Locate the cell with the specified text and output its (x, y) center coordinate. 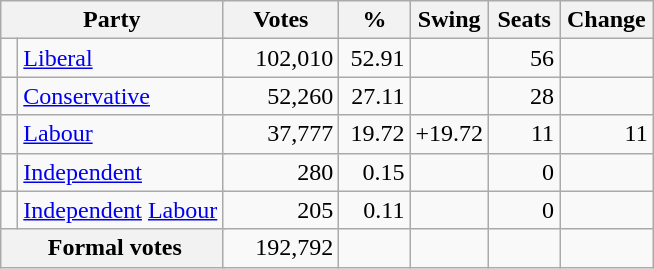
56 (524, 58)
192,792 (281, 248)
28 (524, 96)
Conservative (120, 96)
Swing (450, 20)
205 (281, 210)
0.11 (374, 210)
Votes (281, 20)
Formal votes (112, 248)
Independent Labour (120, 210)
37,777 (281, 134)
52.91 (374, 58)
Liberal (120, 58)
102,010 (281, 58)
Party (112, 20)
280 (281, 172)
Seats (524, 20)
Change (607, 20)
+19.72 (450, 134)
27.11 (374, 96)
19.72 (374, 134)
Independent (120, 172)
Labour (120, 134)
0.15 (374, 172)
% (374, 20)
52,260 (281, 96)
